Capture the cell that displays the provided text and extract its (x, y) central coordinate. 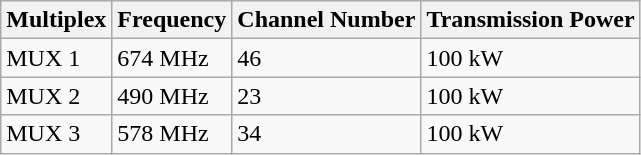
Multiplex (56, 20)
Channel Number (326, 20)
MUX 2 (56, 96)
46 (326, 58)
674 MHz (172, 58)
MUX 1 (56, 58)
578 MHz (172, 134)
23 (326, 96)
Frequency (172, 20)
34 (326, 134)
Transmission Power (530, 20)
490 MHz (172, 96)
MUX 3 (56, 134)
